Pinpoint the cell where the given text exists, returning its (x, y) midpoint coordinate. 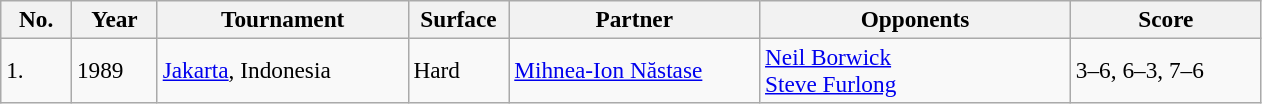
Hard (458, 70)
Score (1166, 19)
No. (36, 19)
Jakarta, Indonesia (282, 70)
1. (36, 70)
3–6, 6–3, 7–6 (1166, 70)
Mihnea-Ion Năstase (634, 70)
Tournament (282, 19)
Surface (458, 19)
Year (115, 19)
Neil Borwick Steve Furlong (916, 70)
1989 (115, 70)
Opponents (916, 19)
Partner (634, 19)
